Determine the (X, Y) coordinate at the center of the cell enclosing the given text.  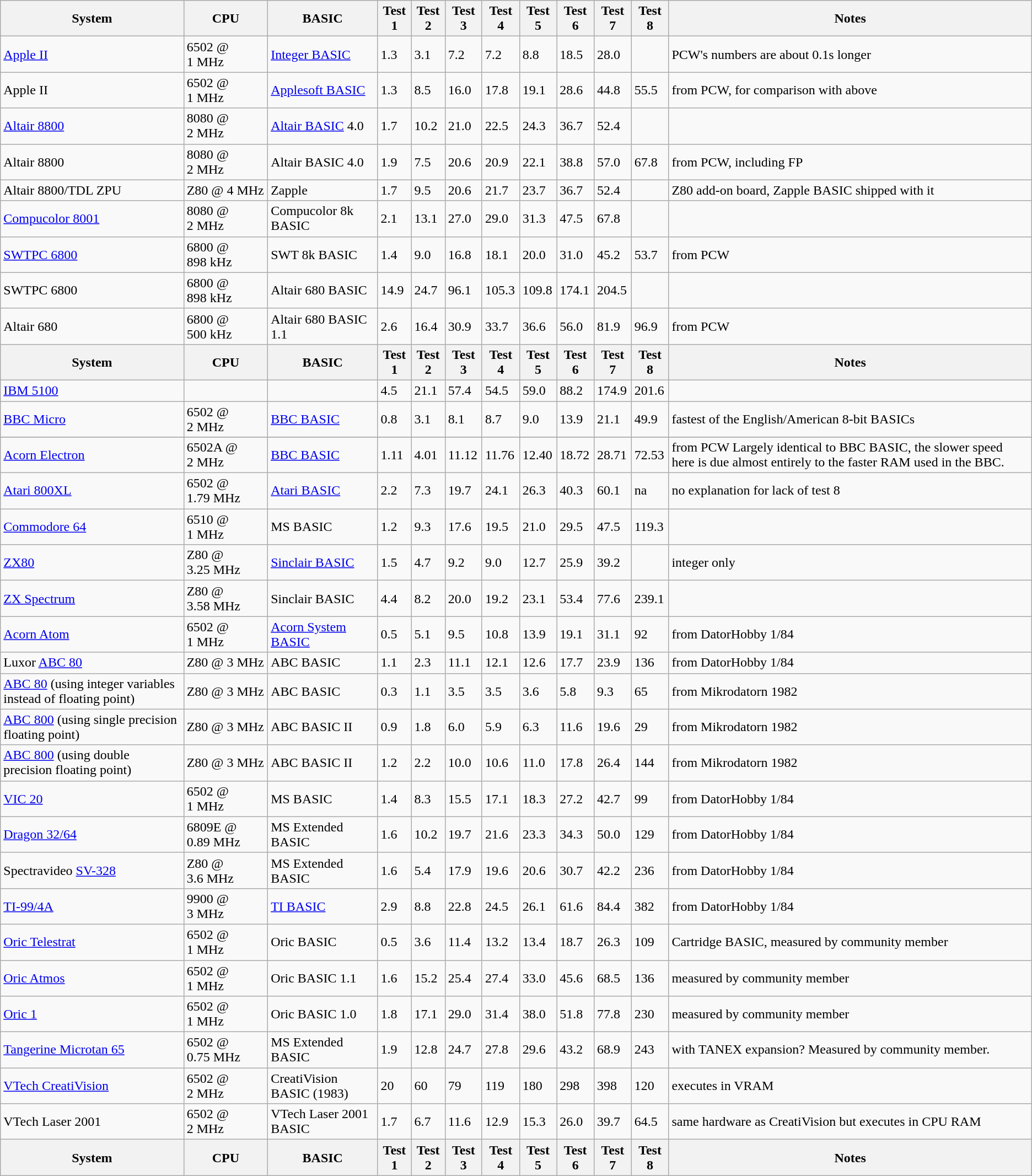
Zapple (323, 190)
201.6 (650, 390)
11.0 (538, 763)
Oric 1 (92, 1014)
6809E @ 0.89 MHz (226, 835)
13.1 (428, 218)
92 (650, 634)
7.3 (428, 491)
27.8 (501, 1050)
Compucolor 8k BASIC (323, 218)
Applesoft BASIC (323, 90)
11.12 (463, 455)
61.6 (576, 906)
33.7 (501, 326)
53.4 (576, 599)
51.8 (576, 1014)
22.8 (463, 906)
298 (576, 1086)
6502 @ 0.75 MHz (226, 1050)
6.7 (428, 1121)
15.3 (538, 1121)
30.9 (463, 326)
11.76 (501, 455)
33.0 (538, 978)
11.1 (463, 663)
27.4 (501, 978)
27.0 (463, 218)
ABC 800 (using single precision floating point) (92, 727)
29.6 (538, 1050)
2.3 (428, 663)
39.2 (613, 562)
Acorn Atom (92, 634)
144 (650, 763)
38.0 (538, 1014)
Oric BASIC 1.1 (323, 978)
382 (650, 906)
25.9 (576, 562)
9.2 (463, 562)
50.0 (613, 835)
84.4 (613, 906)
Z80 @ 3.6 MHz (226, 870)
88.2 (576, 390)
same hardware as CreatiVision but executes in CPU RAM (850, 1121)
0.9 (395, 727)
18.7 (576, 942)
239.1 (650, 599)
5.4 (428, 870)
96.1 (463, 290)
24.5 (501, 906)
4.7 (428, 562)
28.71 (613, 455)
no explanation for lack of test 8 (850, 491)
120 (650, 1086)
27.2 (576, 798)
ABC 800 (using double precision floating point) (92, 763)
from PCW Largely identical to BBC BASIC, the slower speed here is due almost entirely to the faster RAM used in the BBC. (850, 455)
79 (463, 1086)
119 (501, 1086)
4.5 (395, 390)
Acorn System BASIC (323, 634)
21.7 (501, 190)
12.9 (501, 1121)
TI BASIC (323, 906)
2.9 (395, 906)
6502 @ 1.79 MHz (226, 491)
31.1 (613, 634)
26.4 (613, 763)
34.3 (576, 835)
129 (650, 835)
18.5 (576, 54)
16.8 (463, 255)
40.3 (576, 491)
executes in VRAM (850, 1086)
230 (650, 1014)
Acorn Electron (92, 455)
81.9 (613, 326)
Integer BASIC (323, 54)
42.7 (613, 798)
8.3 (428, 798)
12.6 (538, 663)
ZX Spectrum (92, 599)
VTech Laser 2001 BASIC (323, 1121)
23.3 (538, 835)
SWT 8k BASIC (323, 255)
26.1 (538, 906)
26.0 (576, 1121)
99 (650, 798)
ZX80 (92, 562)
Atari 800XL (92, 491)
12.1 (501, 663)
na (650, 491)
105.3 (501, 290)
119.3 (650, 527)
31.4 (501, 1014)
Compucolor 8001 (92, 218)
16.0 (463, 90)
243 (650, 1050)
12.8 (428, 1050)
1.5 (395, 562)
18.1 (501, 255)
55.5 (650, 90)
17.7 (576, 663)
31.3 (538, 218)
24.3 (538, 126)
31.0 (576, 255)
Altair 680 (92, 326)
8.7 (501, 419)
23.9 (613, 663)
0.3 (395, 691)
1.11 (395, 455)
15.2 (428, 978)
20.9 (501, 162)
9900 @ 3 MHz (226, 906)
17.9 (463, 870)
398 (613, 1086)
2.6 (395, 326)
16.4 (428, 326)
VTech CreatiVision (92, 1086)
72.53 (650, 455)
Commodore 64 (92, 527)
49.9 (650, 419)
53.7 (650, 255)
6502A @ 2 MHz (226, 455)
VIC 20 (92, 798)
4.01 (428, 455)
17.6 (463, 527)
22.1 (538, 162)
Luxor ABC 80 (92, 663)
54.5 (501, 390)
23.1 (538, 599)
6510 @ 1 MHz (226, 527)
from PCW, including FP (850, 162)
Cartridge BASIC, measured by community member (850, 942)
24.1 (501, 491)
77.8 (613, 1014)
38.8 (576, 162)
13.2 (501, 942)
36.6 (538, 326)
Atari BASIC (323, 491)
109.8 (538, 290)
18.3 (538, 798)
25.4 (463, 978)
7.5 (428, 162)
64.5 (650, 1121)
65 (650, 691)
2.1 (395, 218)
IBM 5100 (92, 390)
14.9 (395, 290)
19.2 (501, 599)
TI-99/4A (92, 906)
68.9 (613, 1050)
Z80 @ 3.25 MHz (226, 562)
236 (650, 870)
23.7 (538, 190)
Z80 @ 3.58 MHz (226, 599)
11.4 (463, 942)
Spectravideo SV-328 (92, 870)
8.2 (428, 599)
VTech Laser 2001 (92, 1121)
18.72 (576, 455)
5.1 (428, 634)
21.6 (501, 835)
57.4 (463, 390)
60 (428, 1086)
Dragon 32/64 (92, 835)
Z80 add-on board, Zapple BASIC shipped with it (850, 190)
180 (538, 1086)
8.1 (463, 419)
fastest of the English/American 8-bit BASICs (850, 419)
Altair 8800/TDL ZPU (92, 190)
77.6 (613, 599)
19.5 (501, 527)
15.5 (463, 798)
45.2 (613, 255)
10.6 (501, 763)
204.5 (613, 290)
6.3 (538, 727)
ABC 80 (using integer variables instead of floating point) (92, 691)
13.4 (538, 942)
28.6 (576, 90)
20 (395, 1086)
Oric Telestrat (92, 942)
29 (650, 727)
96.9 (650, 326)
with TANEX expansion? Measured by community member. (850, 1050)
22.5 (501, 126)
12.7 (538, 562)
5.8 (576, 691)
59.0 (538, 390)
10.0 (463, 763)
68.5 (613, 978)
PCW's numbers are about 0.1s longer (850, 54)
8.5 (428, 90)
174.9 (613, 390)
5.9 (501, 727)
44.8 (613, 90)
4.4 (395, 599)
6800 @ 500 kHz (226, 326)
6.0 (463, 727)
109 (650, 942)
Altair 680 BASIC (323, 290)
39.7 (613, 1121)
Tangerine Microtan 65 (92, 1050)
43.2 (576, 1050)
CreatiVision BASIC (1983) (323, 1086)
45.6 (576, 978)
Oric BASIC (323, 942)
integer only (850, 562)
0.8 (395, 419)
Altair 680 BASIC 1.1 (323, 326)
29.5 (576, 527)
60.1 (613, 491)
Z80 @ 4 MHz (226, 190)
from PCW, for comparison with above (850, 90)
57.0 (613, 162)
30.7 (576, 870)
42.2 (613, 870)
10.8 (501, 634)
56.0 (576, 326)
Oric BASIC 1.0 (323, 1014)
28.0 (613, 54)
12.40 (538, 455)
174.1 (576, 290)
BBC Micro (92, 419)
Oric Atmos (92, 978)
